Return the [X, Y] coordinate for the center point of the cell that contains the specified text.  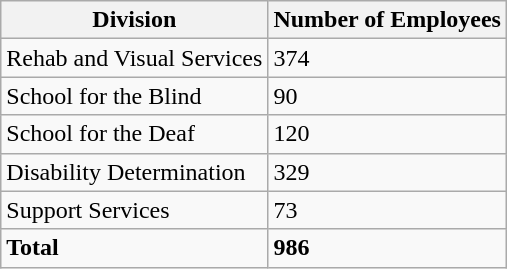
329 [388, 172]
Division [134, 20]
Total [134, 248]
School for the Blind [134, 96]
School for the Deaf [134, 134]
120 [388, 134]
986 [388, 248]
Disability Determination [134, 172]
374 [388, 58]
Number of Employees [388, 20]
Rehab and Visual Services [134, 58]
90 [388, 96]
73 [388, 210]
Support Services [134, 210]
